Scan for the cell matching the given text and deliver its [X, Y] coordinate at center. 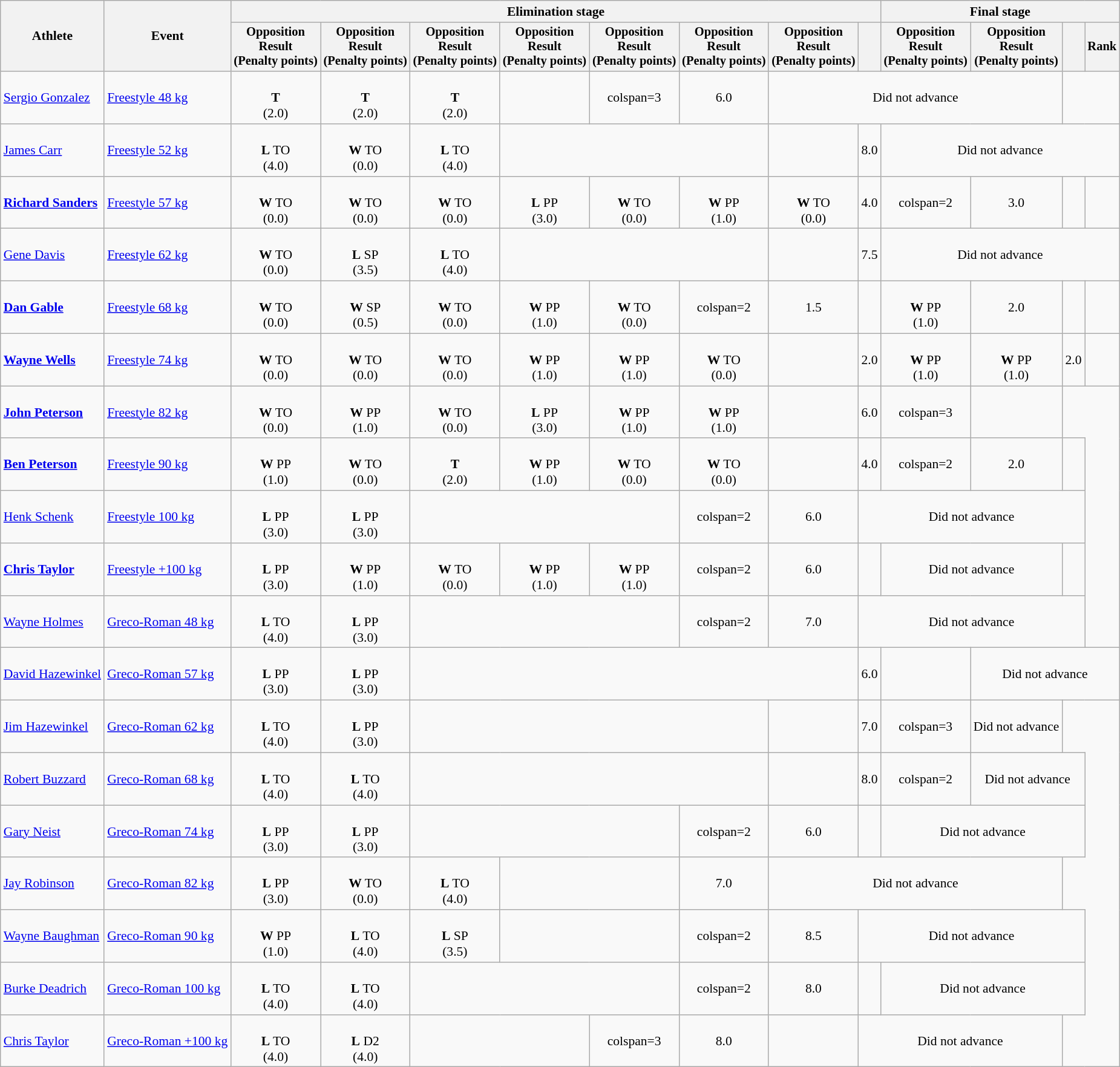
Greco-Roman 62 kg [167, 727]
Event [167, 36]
Gene Davis [52, 255]
Wayne Holmes [52, 622]
Freestyle 52 kg [167, 150]
Greco-Roman 74 kg [167, 831]
Final stage [1000, 11]
3.0 [1017, 203]
Henk Schenk [52, 517]
Sergio Gonzalez [52, 98]
Wayne Baughman [52, 936]
Wayne Wells [52, 361]
Richard Sanders [52, 203]
Freestyle 82 kg [167, 413]
Freestyle 74 kg [167, 361]
James Carr [52, 150]
Greco-Roman 100 kg [167, 988]
Greco-Roman 90 kg [167, 936]
Greco-Roman 82 kg [167, 884]
Freestyle 100 kg [167, 517]
Freestyle 68 kg [167, 307]
Greco-Roman 48 kg [167, 622]
Chris Taylor [52, 570]
W SP(0.5) [365, 307]
Burke Deadrich [52, 988]
Athlete [52, 36]
Gary Neist [52, 831]
Rank [1102, 47]
Greco-Roman 68 kg [167, 779]
Freestyle 48 kg [167, 98]
Dan Gable [52, 307]
Elimination stage [555, 11]
Jay Robinson [52, 884]
Freestyle 57 kg [167, 203]
7.5 [870, 255]
David Hazewinkel [52, 674]
Jim Hazewinkel [52, 727]
Greco-Roman 57 kg [167, 674]
Freestyle 90 kg [167, 465]
Ben Peterson [52, 465]
1.5 [813, 307]
John Peterson [52, 413]
Robert Buzzard [52, 779]
8.5 [813, 936]
Freestyle 62 kg [167, 255]
Freestyle +100 kg [167, 570]
